Output the (x, y) coordinate of the center of the cell containing the given text.  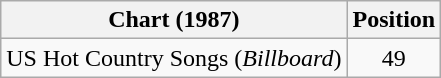
Chart (1987) (174, 20)
US Hot Country Songs (Billboard) (174, 58)
49 (394, 58)
Position (394, 20)
